Extract the (x, y) coordinate from the center of the cell holding the provided text.  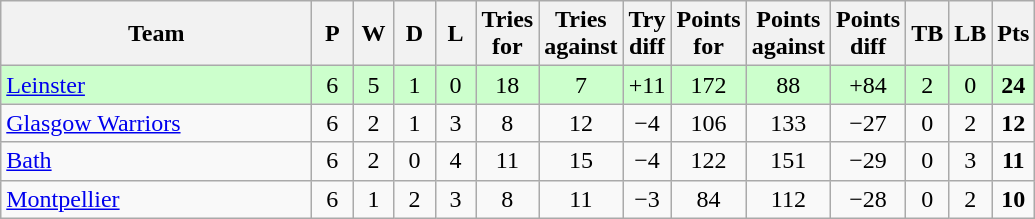
L (456, 34)
18 (508, 85)
+11 (647, 85)
Tries against (581, 34)
7 (581, 85)
Points against (788, 34)
Pts (1014, 34)
TB (928, 34)
Points diff (868, 34)
133 (788, 123)
Leinster (156, 85)
LB (970, 34)
−28 (868, 199)
151 (788, 161)
Try diff (647, 34)
84 (708, 199)
Tries for (508, 34)
5 (374, 85)
Team (156, 34)
15 (581, 161)
Montpellier (156, 199)
Glasgow Warriors (156, 123)
P (332, 34)
172 (708, 85)
Points for (708, 34)
112 (788, 199)
122 (708, 161)
10 (1014, 199)
−3 (647, 199)
88 (788, 85)
W (374, 34)
−29 (868, 161)
−27 (868, 123)
24 (1014, 85)
Bath (156, 161)
4 (456, 161)
+84 (868, 85)
D (414, 34)
106 (708, 123)
